Search for the cell housing the specified text and yield its [x, y] center coordinate. 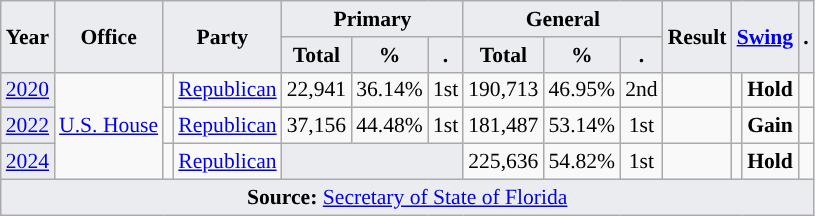
Swing [766, 36]
2020 [28, 90]
Source: Secretary of State of Florida [408, 197]
Gain [770, 126]
General [563, 19]
Year [28, 36]
Result [698, 36]
181,487 [503, 126]
36.14% [390, 90]
U.S. House [108, 126]
225,636 [503, 162]
37,156 [316, 126]
Office [108, 36]
190,713 [503, 90]
Party [222, 36]
44.48% [390, 126]
2024 [28, 162]
2nd [642, 90]
2022 [28, 126]
54.82% [582, 162]
46.95% [582, 90]
22,941 [316, 90]
Primary [373, 19]
53.14% [582, 126]
